Search for the cell housing the specified text and yield its [x, y] center coordinate. 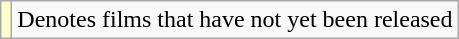
Denotes films that have not yet been released [235, 20]
